Return the [X, Y] coordinate for the center point of the cell that contains the specified text.  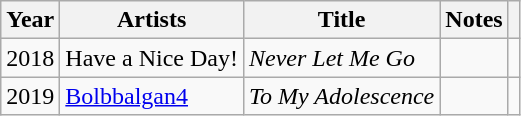
To My Adolescence [341, 96]
Title [341, 20]
Bolbbalgan4 [152, 96]
2019 [30, 96]
Have a Nice Day! [152, 58]
Year [30, 20]
Artists [152, 20]
2018 [30, 58]
Never Let Me Go [341, 58]
Notes [474, 20]
